For the text-containing cell, return its midpoint in [X, Y] coordinate format. 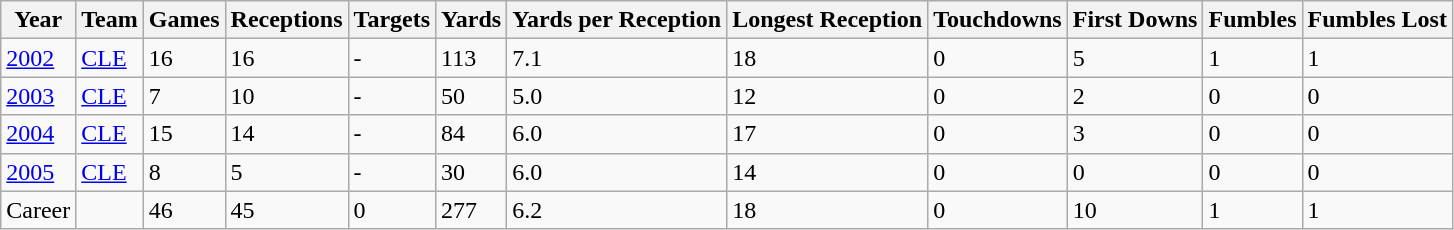
45 [286, 210]
12 [828, 96]
46 [184, 210]
2003 [38, 96]
Receptions [286, 20]
3 [1135, 134]
Longest Reception [828, 20]
2004 [38, 134]
2 [1135, 96]
Team [110, 20]
Fumbles Lost [1377, 20]
6.2 [617, 210]
84 [472, 134]
Yards per Reception [617, 20]
Touchdowns [998, 20]
15 [184, 134]
17 [828, 134]
7.1 [617, 58]
50 [472, 96]
2005 [38, 172]
5.0 [617, 96]
Games [184, 20]
7 [184, 96]
Year [38, 20]
30 [472, 172]
113 [472, 58]
2002 [38, 58]
8 [184, 172]
Yards [472, 20]
Career [38, 210]
First Downs [1135, 20]
Fumbles [1252, 20]
Targets [392, 20]
277 [472, 210]
